From the cell containing the given text, extract its center point as (X, Y) coordinate. 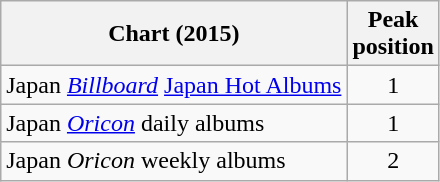
2 (393, 161)
Peakposition (393, 34)
Japan Oricon daily albums (174, 123)
Chart (2015) (174, 34)
Japan Oricon weekly albums (174, 161)
Japan Billboard Japan Hot Albums (174, 85)
